Pinpoint the cell where the given text exists, returning its [x, y] midpoint coordinate. 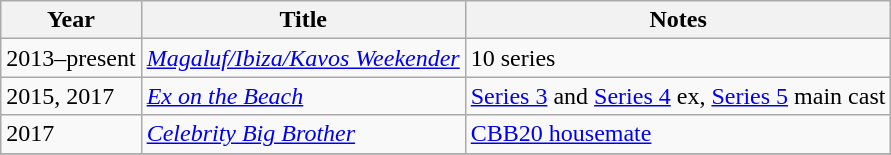
2013–present [71, 58]
CBB20 housemate [678, 134]
10 series [678, 58]
Ex on the Beach [303, 96]
2015, 2017 [71, 96]
Title [303, 20]
Notes [678, 20]
2017 [71, 134]
Series 3 and Series 4 ex, Series 5 main cast [678, 96]
Magaluf/Ibiza/Kavos Weekender [303, 58]
Celebrity Big Brother [303, 134]
Year [71, 20]
